For the text-containing cell, return its midpoint in (x, y) coordinate format. 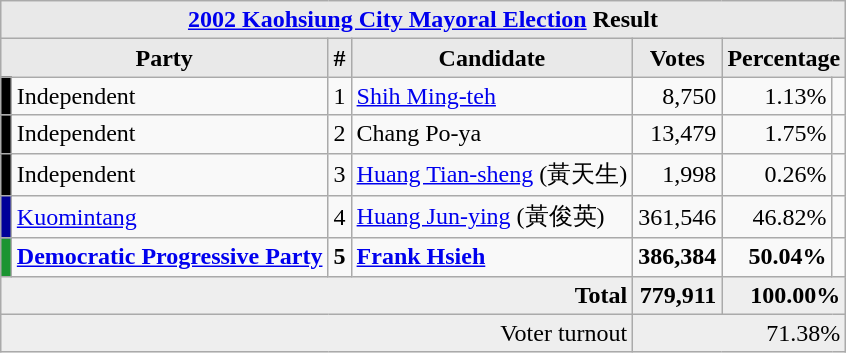
# (340, 58)
Frank Hsieh (492, 257)
13,479 (678, 134)
1.13% (777, 96)
Chang Po-ya (492, 134)
Candidate (492, 58)
1 (340, 96)
5 (340, 257)
Party (164, 58)
50.04% (777, 257)
71.38% (740, 333)
100.00% (784, 295)
Shih Ming-teh (492, 96)
Percentage (784, 58)
2002 Kaohsiung City Mayoral Election Result (423, 20)
Voter turnout (316, 333)
779,911 (678, 295)
4 (340, 218)
Votes (678, 58)
361,546 (678, 218)
Huang Tian-sheng (黃天生) (492, 174)
1.75% (777, 134)
0.26% (777, 174)
8,750 (678, 96)
46.82% (777, 218)
Total (316, 295)
386,384 (678, 257)
2 (340, 134)
Huang Jun-ying (黃俊英) (492, 218)
1,998 (678, 174)
Kuomintang (170, 218)
3 (340, 174)
Democratic Progressive Party (170, 257)
